Find where the given text appears and provide that cell's center as [x, y] coordinate. 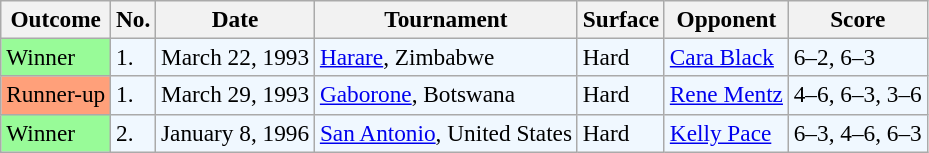
Tournament [446, 19]
January 8, 1996 [236, 133]
San Antonio, United States [446, 133]
March 29, 1993 [236, 95]
6–2, 6–3 [858, 57]
Date [236, 19]
2. [134, 133]
Runner-up [56, 95]
4–6, 6–3, 3–6 [858, 95]
Outcome [56, 19]
Rene Mentz [726, 95]
Cara Black [726, 57]
Score [858, 19]
No. [134, 19]
Harare, Zimbabwe [446, 57]
Kelly Pace [726, 133]
March 22, 1993 [236, 57]
6–3, 4–6, 6–3 [858, 133]
Gaborone, Botswana [446, 95]
Surface [620, 19]
Opponent [726, 19]
